Return [X, Y] of the center of cell containing provided text 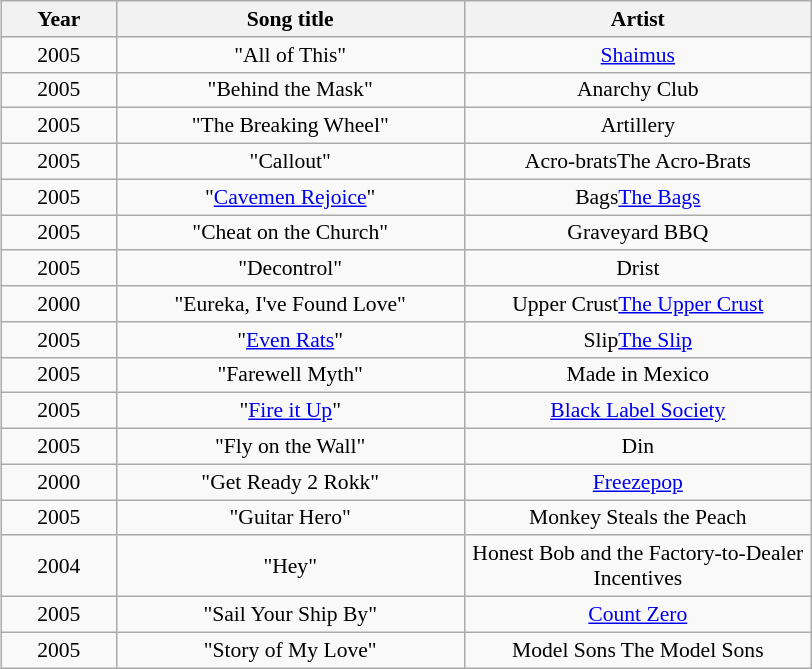
Freezepop [638, 482]
"Hey" [290, 566]
Artist [638, 19]
Artillery [638, 126]
Count Zero [638, 614]
"The Breaking Wheel" [290, 126]
2004 [58, 566]
Drist [638, 268]
Upper CrustThe Upper Crust [638, 304]
BagsThe Bags [638, 197]
"Story of My Love" [290, 650]
"All of This" [290, 54]
Monkey Steals the Peach [638, 518]
Anarchy Club [638, 90]
Din [638, 446]
"Sail Your Ship By" [290, 614]
Graveyard BBQ [638, 232]
"Callout" [290, 161]
Song title [290, 19]
"Behind the Mask" [290, 90]
SlipThe Slip [638, 339]
"Fly on the Wall" [290, 446]
"Cheat on the Church" [290, 232]
"Get Ready 2 Rokk" [290, 482]
Acro-bratsThe Acro-Brats [638, 161]
Black Label Society [638, 411]
Year [58, 19]
Model Sons The Model Sons [638, 650]
"Cavemen Rejoice" [290, 197]
"Guitar Hero" [290, 518]
"Farewell Myth" [290, 375]
"Fire it Up" [290, 411]
"Decontrol" [290, 268]
Shaimus [638, 54]
"Eureka, I've Found Love" [290, 304]
Made in Mexico [638, 375]
Honest Bob and the Factory-to-Dealer Incentives [638, 566]
"Even Rats" [290, 339]
